Provide the (x, y) coordinate of the cell's center where the given text is located.  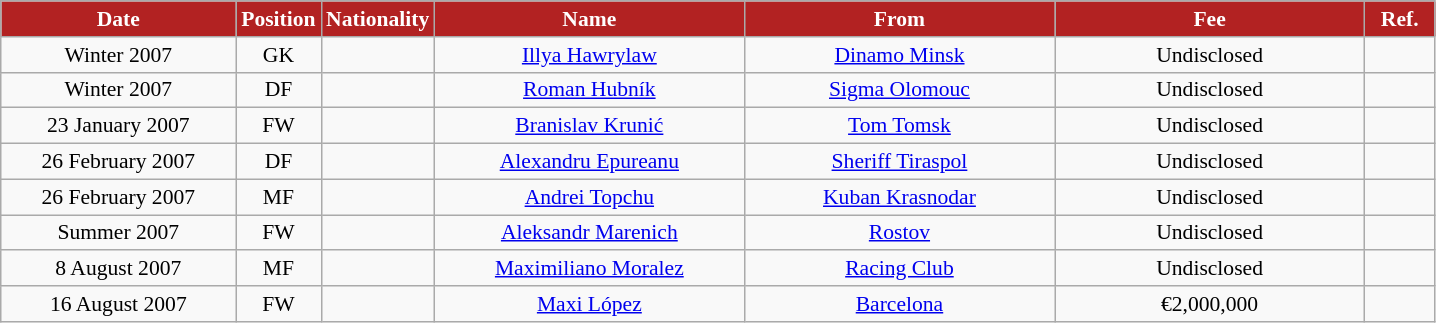
Andrei Topchu (589, 197)
€2,000,000 (1210, 304)
Sigma Olomouc (899, 90)
Position (278, 19)
Alexandru Epureanu (589, 162)
Tom Tomsk (899, 126)
Date (118, 19)
Summer 2007 (118, 233)
Aleksandr Marenich (589, 233)
Name (589, 19)
Sheriff Tiraspol (899, 162)
23 January 2007 (118, 126)
16 August 2007 (118, 304)
Illya Hawrylaw (589, 55)
Roman Hubník (589, 90)
From (899, 19)
Kuban Krasnodar (899, 197)
Nationality (378, 19)
Maxi López (589, 304)
Dinamo Minsk (899, 55)
Ref. (1400, 19)
Barcelona (899, 304)
Maximiliano Moralez (589, 269)
Racing Club (899, 269)
Branislav Krunić (589, 126)
GK (278, 55)
Fee (1210, 19)
8 August 2007 (118, 269)
Rostov (899, 233)
